Scan for the cell matching the given text and deliver its (X, Y) coordinate at center. 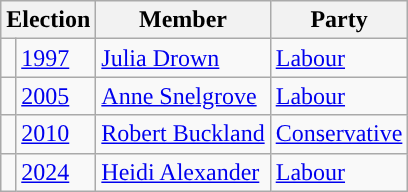
Julia Drown (183, 58)
Heidi Alexander (183, 172)
Conservative (339, 134)
2005 (56, 96)
Election (48, 20)
2024 (56, 172)
Member (183, 20)
2010 (56, 134)
1997 (56, 58)
Anne Snelgrove (183, 96)
Robert Buckland (183, 134)
Party (339, 20)
